Extract the (x, y) coordinate from the center of the cell holding the provided text.  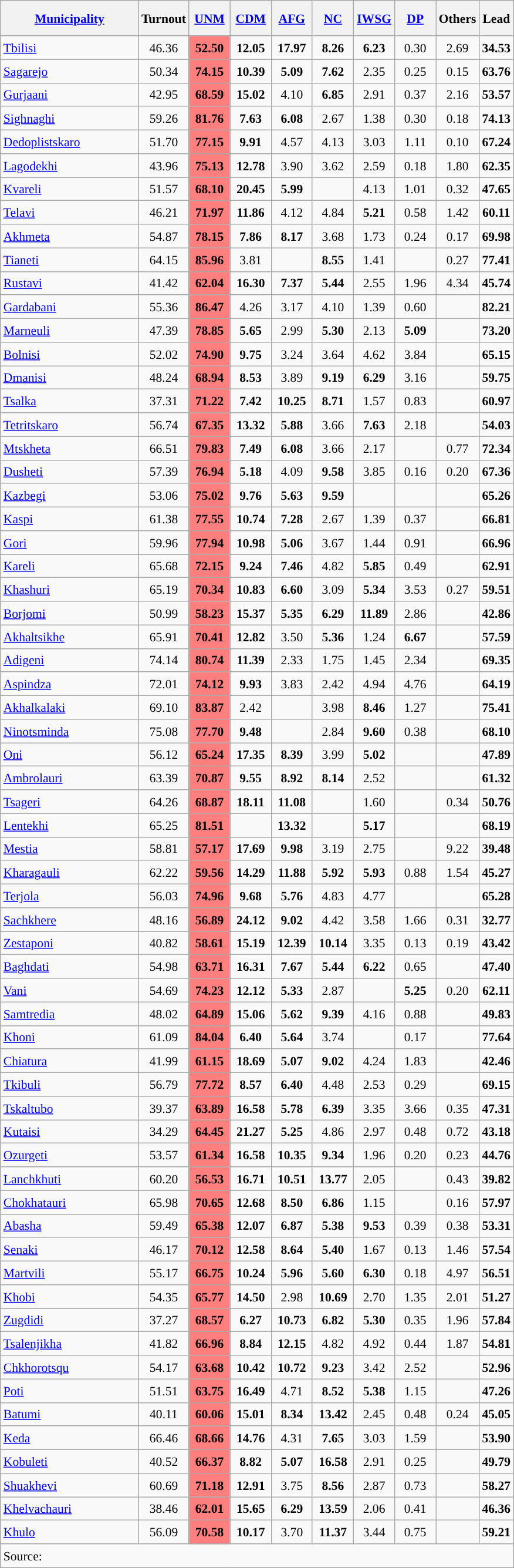
53.31 (496, 1226)
69.10 (164, 708)
Chkhorotsqu (69, 1367)
Kaspi (69, 519)
8.64 (292, 1250)
62.22 (164, 873)
1.57 (374, 401)
Tskaltubo (69, 1108)
9.24 (251, 566)
5.99 (292, 189)
Source: (257, 1556)
7.28 (292, 519)
47.40 (496, 967)
10.74 (251, 519)
74.12 (209, 684)
60.11 (496, 213)
Tsalka (69, 401)
Marneuli (69, 331)
45.05 (496, 1414)
51.51 (164, 1391)
58.61 (209, 943)
12.68 (251, 1202)
77.15 (209, 142)
81.51 (209, 825)
4.84 (333, 213)
5.65 (251, 331)
Chiatura (69, 1061)
Samtredia (69, 1014)
39.48 (496, 849)
1.60 (374, 802)
43.18 (496, 1132)
2.16 (458, 95)
Vani (69, 990)
Chokhatauri (69, 1202)
62.01 (209, 1509)
3.81 (251, 260)
3.17 (292, 307)
64.45 (209, 1132)
70.41 (209, 637)
77.94 (209, 543)
43.42 (496, 943)
6.39 (333, 1108)
12.12 (251, 990)
8.39 (292, 755)
60.06 (209, 1414)
39.37 (164, 1108)
77.72 (209, 1085)
5.60 (333, 1273)
77.70 (209, 731)
56.03 (164, 896)
16.49 (251, 1391)
56.51 (496, 1273)
Khelvachauri (69, 1509)
82.21 (496, 307)
16.31 (251, 967)
3.85 (374, 472)
54.35 (164, 1297)
12.15 (292, 1344)
11.39 (251, 660)
Khobi (69, 1297)
57.54 (496, 1250)
56.74 (164, 425)
64.89 (209, 1014)
2.69 (458, 48)
1.83 (415, 1061)
42.95 (164, 95)
74.96 (209, 896)
59.75 (496, 378)
0.34 (458, 802)
Lentekhi (69, 825)
7.37 (292, 283)
75.41 (496, 708)
Lanchkhuti (69, 1179)
Khulo (69, 1532)
0.72 (458, 1132)
Tianeti (69, 260)
75.02 (209, 496)
47.65 (496, 189)
57.84 (496, 1320)
Dmanisi (69, 378)
53.06 (164, 496)
0.91 (415, 543)
11.08 (292, 802)
2.33 (292, 660)
IWSG (374, 18)
50.34 (164, 71)
52.02 (164, 354)
0.39 (415, 1226)
1.27 (415, 708)
63.68 (209, 1367)
57.59 (496, 637)
16.30 (251, 283)
71.22 (209, 401)
10.39 (251, 71)
58.23 (209, 613)
10.98 (251, 543)
61.15 (209, 1061)
4.09 (292, 472)
14.29 (251, 873)
7.62 (333, 71)
11.88 (292, 873)
65.28 (496, 896)
48.02 (164, 1014)
72.01 (164, 684)
51.57 (164, 189)
Kutaisi (69, 1132)
68.57 (209, 1320)
49.83 (496, 1014)
10.14 (333, 943)
44.76 (496, 1155)
41.82 (164, 1344)
9.60 (374, 731)
5.78 (292, 1108)
4.31 (292, 1438)
46.17 (164, 1250)
72.34 (496, 448)
7.49 (251, 448)
5.62 (292, 1014)
61.38 (164, 519)
17.35 (251, 755)
3.70 (292, 1532)
8.92 (292, 778)
48.16 (164, 920)
65.26 (496, 496)
Ozurgeti (69, 1155)
65.68 (164, 566)
5.88 (292, 425)
4.57 (292, 142)
0.60 (415, 307)
40.11 (164, 1414)
8.71 (333, 401)
9.23 (333, 1367)
6.85 (333, 95)
5.85 (374, 566)
65.24 (209, 755)
59.56 (209, 873)
50.99 (164, 613)
Lead (496, 18)
65.77 (209, 1297)
43.96 (164, 166)
21.27 (251, 1132)
Lagodekhi (69, 166)
3.09 (333, 590)
1.54 (458, 873)
8.53 (251, 378)
62.11 (496, 990)
14.50 (251, 1297)
0.43 (458, 1179)
83.87 (209, 708)
4.12 (292, 213)
69.98 (496, 236)
59.49 (164, 1226)
7.42 (251, 401)
2.99 (292, 331)
45.27 (496, 873)
66.81 (496, 519)
55.36 (164, 307)
Shuakhevi (69, 1485)
8.17 (292, 236)
2.34 (415, 660)
17.69 (251, 849)
40.82 (164, 943)
6.82 (333, 1320)
3.42 (374, 1367)
67.35 (209, 425)
1.41 (374, 260)
70.34 (209, 590)
Telavi (69, 213)
68.87 (209, 802)
Kareli (69, 566)
48.24 (164, 378)
10.73 (292, 1320)
3.64 (333, 354)
3.16 (415, 378)
1.73 (374, 236)
Tsalenjikha (69, 1344)
1.46 (458, 1250)
8.82 (251, 1462)
64.19 (496, 684)
Zestaponi (69, 943)
0.15 (458, 71)
52.50 (209, 48)
Dedoplistskaro (69, 142)
10.24 (251, 1273)
8.26 (333, 48)
1.44 (374, 543)
57.17 (209, 849)
63.75 (209, 1391)
3.24 (292, 354)
2.18 (415, 425)
10.25 (292, 401)
15.06 (251, 1014)
65.15 (496, 354)
65.19 (164, 590)
0.65 (415, 967)
9.76 (251, 496)
3.68 (333, 236)
5.93 (374, 873)
74.90 (209, 354)
10.51 (292, 1179)
9.53 (374, 1226)
Abasha (69, 1226)
67.36 (496, 472)
76.94 (209, 472)
8.56 (333, 1485)
2.06 (374, 1509)
63.71 (209, 967)
11.37 (333, 1532)
4.42 (333, 920)
Kazbegi (69, 496)
4.62 (374, 354)
52.96 (496, 1367)
Gori (69, 543)
5.92 (333, 873)
8.34 (292, 1414)
0.49 (415, 566)
47.89 (496, 755)
56.89 (209, 920)
62.91 (496, 566)
3.50 (292, 637)
5.40 (333, 1250)
Ambrolauri (69, 778)
0.29 (415, 1085)
63.89 (209, 1108)
2.17 (374, 448)
66.37 (209, 1462)
40.52 (164, 1462)
59.51 (496, 590)
Gardabani (69, 307)
1.35 (415, 1297)
6.87 (292, 1226)
61.09 (164, 1037)
Municipality (69, 18)
67.24 (496, 142)
38.46 (164, 1509)
6.23 (374, 48)
2.98 (292, 1297)
12.39 (292, 943)
Tkibuli (69, 1085)
54.69 (164, 990)
8.14 (333, 778)
3.74 (333, 1037)
1.75 (333, 660)
2.55 (374, 283)
7.65 (333, 1438)
54.03 (496, 425)
3.58 (374, 920)
5.35 (292, 613)
3.44 (374, 1532)
UNM (209, 18)
2.53 (374, 1085)
59.26 (164, 119)
15.02 (251, 95)
NC (333, 18)
Terjola (69, 896)
12.58 (251, 1250)
63.39 (164, 778)
70.12 (209, 1250)
12.78 (251, 166)
5.76 (292, 896)
6.22 (374, 967)
Others (458, 18)
10.69 (333, 1297)
2.97 (374, 1132)
0.31 (458, 920)
6.27 (251, 1320)
42.46 (496, 1061)
46.21 (164, 213)
Poti (69, 1391)
53.90 (496, 1438)
8.55 (333, 260)
51.27 (496, 1297)
Mtskheta (69, 448)
0.44 (415, 1344)
Akhalkalaki (69, 708)
54.98 (164, 967)
1.24 (374, 637)
4.24 (374, 1061)
77.64 (496, 1037)
Baghdati (69, 967)
Oni (69, 755)
1.42 (458, 213)
Ninotsminda (69, 731)
4.26 (251, 307)
12.05 (251, 48)
18.69 (251, 1061)
Sagarejo (69, 71)
3.67 (333, 543)
3.62 (333, 166)
4.94 (374, 684)
4.16 (374, 1014)
5.02 (374, 755)
57.97 (496, 1202)
15.19 (251, 943)
2.35 (374, 71)
69.15 (496, 1085)
37.31 (164, 401)
Tetritskaro (69, 425)
7.67 (292, 967)
56.09 (164, 1532)
41.99 (164, 1061)
Batumi (69, 1414)
9.48 (251, 731)
9.98 (292, 849)
3.53 (415, 590)
13.59 (333, 1509)
10.72 (292, 1367)
81.76 (209, 119)
5.36 (333, 637)
84.04 (209, 1037)
51.70 (164, 142)
18.11 (251, 802)
71.18 (209, 1485)
58.27 (496, 1485)
60.20 (164, 1179)
10.42 (251, 1367)
39.82 (496, 1179)
61.34 (209, 1155)
17.97 (292, 48)
50.76 (496, 802)
0.73 (415, 1485)
34.53 (496, 48)
6.60 (292, 590)
4.76 (415, 684)
68.19 (496, 825)
12.82 (251, 637)
59.21 (496, 1532)
8.50 (292, 1202)
CDM (251, 18)
0.41 (415, 1509)
72.15 (209, 566)
2.05 (374, 1179)
15.01 (251, 1414)
78.15 (209, 236)
7.86 (251, 236)
Rustavi (69, 283)
74.14 (164, 660)
77.41 (496, 260)
5.64 (292, 1037)
47.39 (164, 331)
54.87 (164, 236)
1.45 (374, 660)
15.37 (251, 613)
0.83 (415, 401)
Martvili (69, 1273)
34.29 (164, 1132)
10.17 (251, 1532)
57.39 (164, 472)
55.17 (164, 1273)
54.17 (164, 1367)
79.83 (209, 448)
Dusheti (69, 472)
65.38 (209, 1226)
15.65 (251, 1509)
70.58 (209, 1532)
9.34 (333, 1155)
10.83 (251, 590)
3.89 (292, 378)
4.83 (333, 896)
45.74 (496, 283)
AFG (292, 18)
65.25 (164, 825)
60.69 (164, 1485)
Khashuri (69, 590)
1.87 (458, 1344)
Aspindza (69, 684)
5.63 (292, 496)
4.48 (333, 1085)
Tbilisi (69, 48)
8.46 (374, 708)
3.19 (333, 849)
0.77 (458, 448)
9.68 (251, 896)
78.85 (209, 331)
4.97 (458, 1273)
80.74 (209, 660)
4.34 (458, 283)
64.26 (164, 802)
70.65 (209, 1202)
Kobuleti (69, 1462)
0.10 (458, 142)
4.77 (374, 896)
9.22 (458, 849)
64.15 (164, 260)
68.66 (209, 1438)
1.01 (415, 189)
2.70 (374, 1297)
5.34 (374, 590)
8.52 (333, 1391)
2.01 (458, 1297)
2.84 (333, 731)
1.11 (415, 142)
9.91 (251, 142)
Kvareli (69, 189)
13.77 (333, 1179)
5.21 (374, 213)
Tsageri (69, 802)
4.92 (374, 1344)
62.35 (496, 166)
68.94 (209, 378)
42.86 (496, 613)
4.71 (292, 1391)
0.75 (415, 1532)
0.32 (458, 189)
85.96 (209, 260)
9.75 (251, 354)
5.17 (374, 825)
9.19 (333, 378)
4.86 (333, 1132)
1.66 (415, 920)
Kharagauli (69, 873)
13.42 (333, 1414)
11.86 (251, 213)
32.77 (496, 920)
74.23 (209, 990)
Khoni (69, 1037)
Akhaltsikhe (69, 637)
68.59 (209, 95)
66.51 (164, 448)
Turnout (164, 18)
Borjomi (69, 613)
0.58 (415, 213)
5.06 (292, 543)
75.08 (164, 731)
Gurjaani (69, 95)
61.32 (496, 778)
69.35 (496, 660)
5.33 (292, 990)
77.55 (209, 519)
Sachkhere (69, 920)
Akhmeta (69, 236)
56.79 (164, 1085)
63.76 (496, 71)
1.38 (374, 119)
5.96 (292, 1273)
9.39 (333, 1014)
60.97 (496, 401)
7.46 (292, 566)
71.97 (209, 213)
49.79 (496, 1462)
20.45 (251, 189)
Zugdidi (69, 1320)
9.93 (251, 684)
75.13 (209, 166)
10.35 (292, 1155)
41.42 (164, 283)
14.76 (251, 1438)
1.59 (415, 1438)
74.15 (209, 71)
3.83 (292, 684)
DP (415, 18)
47.31 (496, 1108)
3.99 (333, 755)
3.75 (292, 1485)
3.98 (333, 708)
66.46 (164, 1438)
Sighnaghi (69, 119)
2.86 (415, 613)
65.98 (164, 1202)
12.07 (251, 1226)
16.71 (251, 1179)
3.84 (415, 354)
5.18 (251, 472)
24.12 (251, 920)
Senaki (69, 1250)
56.12 (164, 755)
3.90 (292, 166)
65.91 (164, 637)
9.59 (333, 496)
8.84 (251, 1344)
70.87 (209, 778)
66.75 (209, 1273)
Mestia (69, 849)
62.04 (209, 283)
59.96 (164, 543)
1.80 (458, 166)
6.30 (374, 1273)
9.58 (333, 472)
56.53 (209, 1179)
9.55 (251, 778)
2.75 (374, 849)
Adigeni (69, 660)
1.67 (374, 1250)
2.45 (374, 1414)
37.27 (164, 1320)
47.26 (496, 1391)
58.81 (164, 849)
Bolnisi (69, 354)
2.13 (374, 331)
86.47 (209, 307)
73.20 (496, 331)
54.81 (496, 1344)
12.91 (251, 1485)
0.23 (458, 1155)
74.13 (496, 119)
11.89 (374, 613)
2.59 (374, 166)
8.57 (251, 1085)
6.86 (333, 1202)
6.67 (415, 637)
0.19 (458, 943)
Keda (69, 1438)
